Return [x, y] of the center of cell containing provided text 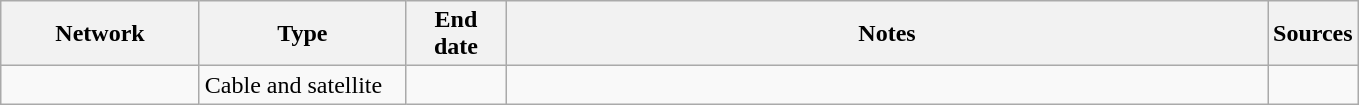
Sources [1314, 34]
End date [456, 34]
Cable and satellite [302, 85]
Network [100, 34]
Type [302, 34]
Notes [886, 34]
